Locate the cell with the specified text and output its [X, Y] center coordinate. 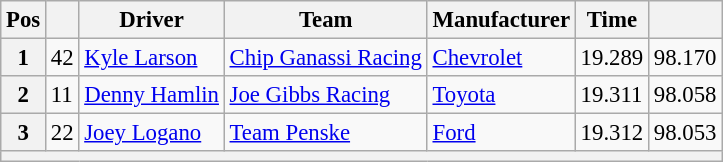
22 [62, 133]
11 [62, 95]
19.289 [612, 58]
19.311 [612, 95]
Ford [501, 133]
Joe Gibbs Racing [326, 95]
Denny Hamlin [152, 95]
3 [24, 133]
19.312 [612, 133]
Joey Logano [152, 133]
Team [326, 20]
Team Penske [326, 133]
98.058 [686, 95]
1 [24, 58]
Time [612, 20]
98.053 [686, 133]
98.170 [686, 58]
2 [24, 95]
Kyle Larson [152, 58]
Chip Ganassi Racing [326, 58]
Pos [24, 20]
Manufacturer [501, 20]
Chevrolet [501, 58]
Toyota [501, 95]
42 [62, 58]
Driver [152, 20]
